Detect which cell encompasses the target text, then output its (X, Y) center coordinate. 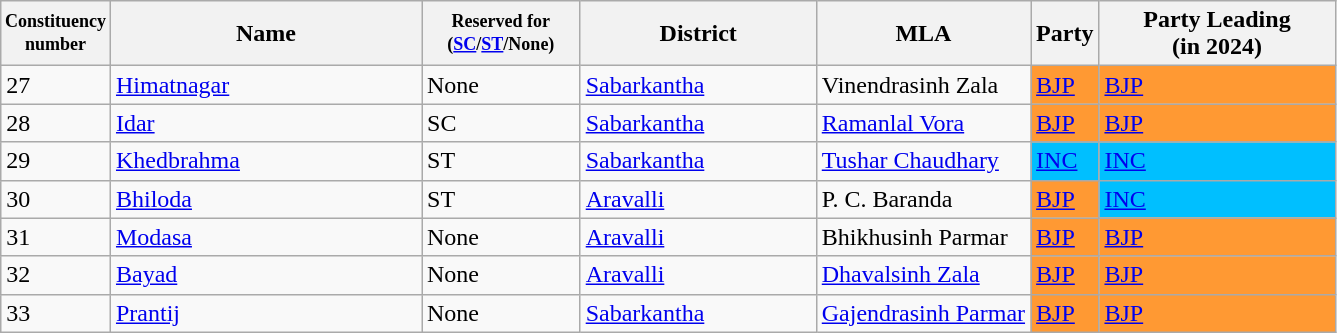
Party (1065, 34)
Constituency number (56, 34)
Gajendrasinh Parmar (923, 313)
33 (56, 313)
Bayad (266, 275)
MLA (923, 34)
Bhikhusinh Parmar (923, 237)
Tushar Chaudhary (923, 161)
27 (56, 85)
Name (266, 34)
30 (56, 199)
Party Leading(in 2024) (1217, 34)
Bhiloda (266, 199)
31 (56, 237)
Himatnagar (266, 85)
P. C. Baranda (923, 199)
Reserved for (SC/ST/None) (502, 34)
Vinendrasinh Zala (923, 85)
Khedbrahma (266, 161)
Dhavalsinh Zala (923, 275)
Ramanlal Vora (923, 123)
29 (56, 161)
28 (56, 123)
Modasa (266, 237)
32 (56, 275)
Prantij (266, 313)
Idar (266, 123)
SC (502, 123)
District (698, 34)
